Capture the cell that displays the provided text and extract its [x, y] central coordinate. 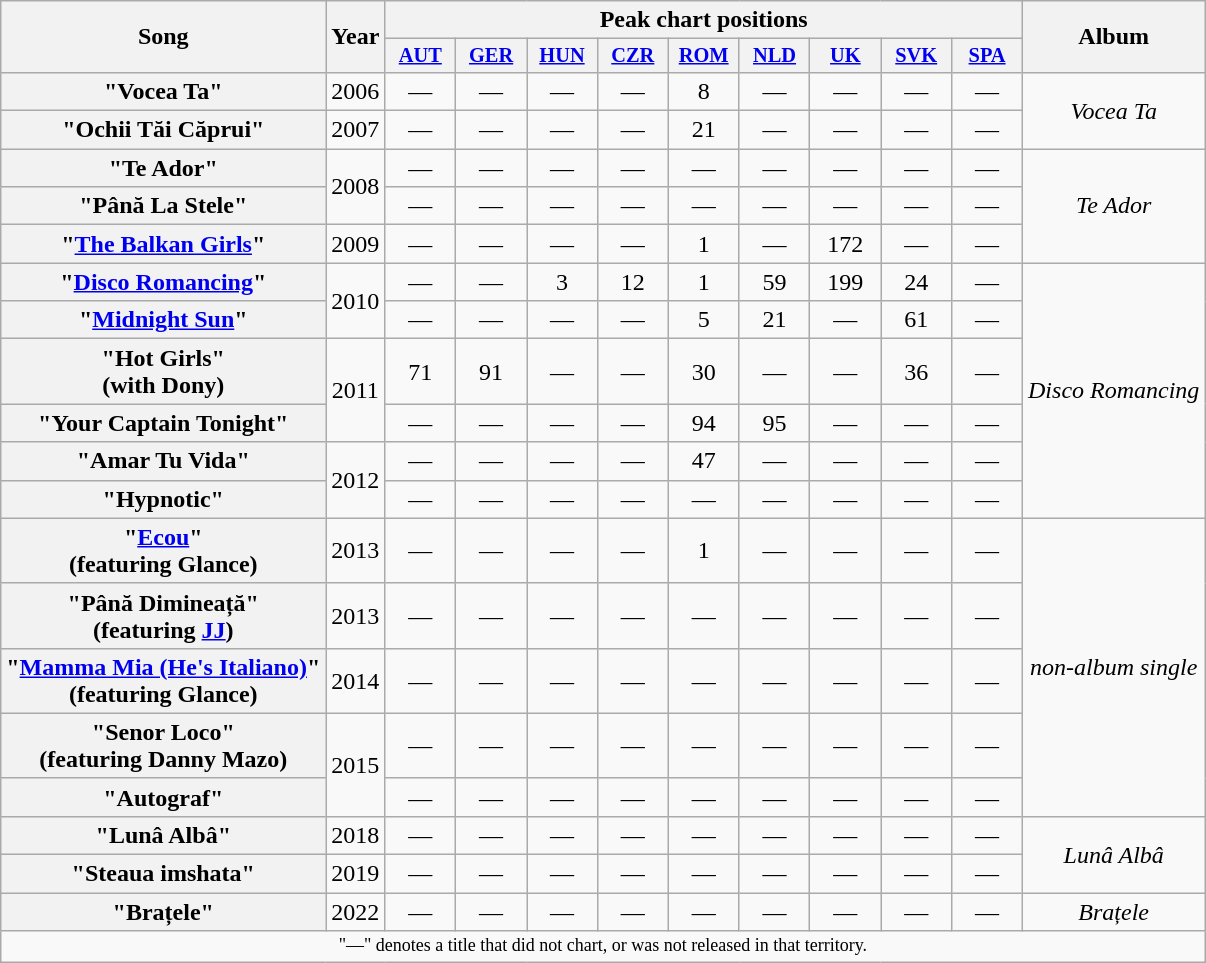
95 [774, 423]
8 [704, 91]
2006 [356, 91]
"Amar Tu Vida" [164, 461]
2018 [356, 835]
"—" denotes a title that did not chart, or was not released in that territory. [603, 946]
SPA [988, 56]
2008 [356, 187]
"Your Captain Tonight" [164, 423]
GER [492, 56]
HUN [562, 56]
172 [846, 244]
Te Ador [1114, 206]
71 [420, 372]
30 [704, 372]
47 [704, 461]
61 [916, 320]
12 [632, 282]
199 [846, 282]
Disco Romancing [1114, 390]
"Mamma Mia (He's Italiano)"(featuring Glance) [164, 680]
Year [356, 37]
non-album single [1114, 667]
2015 [356, 764]
ROM [704, 56]
94 [704, 423]
"Disco Romancing" [164, 282]
2009 [356, 244]
"Te Ador" [164, 168]
"Ecou"(featuring Glance) [164, 550]
"Până La Stele" [164, 206]
"Steaua imshata" [164, 874]
CZR [632, 56]
"Până Dimineață"(featuring JJ) [164, 616]
Peak chart positions [704, 20]
"Vocea Ta" [164, 91]
2007 [356, 130]
AUT [420, 56]
"Senor Loco"(featuring Danny Mazo) [164, 746]
59 [774, 282]
Song [164, 37]
Brațele [1114, 912]
"The Balkan Girls" [164, 244]
2019 [356, 874]
NLD [774, 56]
91 [492, 372]
36 [916, 372]
"Midnight Sun" [164, 320]
2014 [356, 680]
5 [704, 320]
24 [916, 282]
3 [562, 282]
2022 [356, 912]
SVK [916, 56]
Album [1114, 37]
"Lunâ Albâ" [164, 835]
2010 [356, 301]
Vocea Ta [1114, 110]
Lunâ Albâ [1114, 854]
"Hypnotic" [164, 499]
2011 [356, 390]
UK [846, 56]
2012 [356, 480]
"Hot Girls" (with Dony) [164, 372]
"Autograf" [164, 797]
"Ochii Tăi Căprui" [164, 130]
"Brațele" [164, 912]
